Locate the cell with the specified text and output its (X, Y) center coordinate. 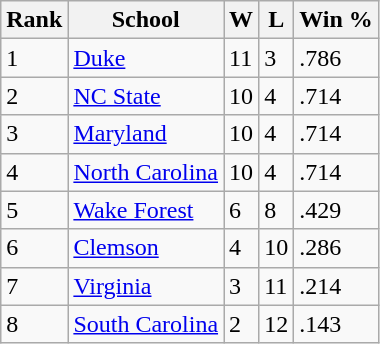
.429 (336, 210)
.143 (336, 324)
L (276, 20)
South Carolina (146, 324)
School (146, 20)
Wake Forest (146, 210)
Virginia (146, 286)
1 (34, 58)
.786 (336, 58)
Win % (336, 20)
5 (34, 210)
Clemson (146, 248)
Maryland (146, 134)
.214 (336, 286)
12 (276, 324)
Duke (146, 58)
Rank (34, 20)
.286 (336, 248)
W (242, 20)
NC State (146, 96)
7 (34, 286)
North Carolina (146, 172)
